Capture the cell that displays the provided text and extract its [X, Y] central coordinate. 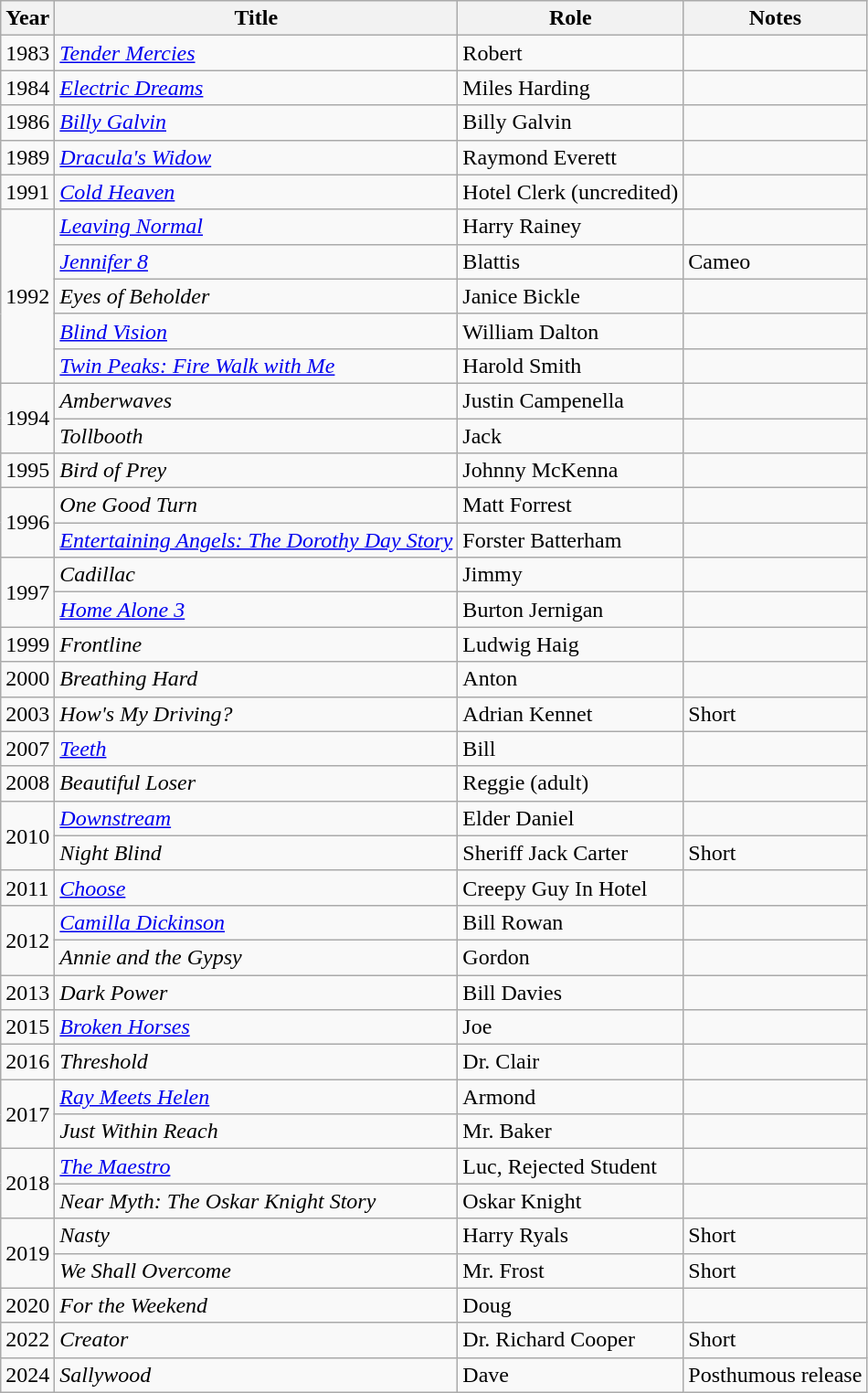
We Shall Overcome [256, 1271]
Anton [570, 679]
Adrian Kennet [570, 714]
Broken Horses [256, 1027]
Jack [570, 436]
William Dalton [570, 331]
Posthumous release [775, 1375]
2020 [27, 1305]
Role [570, 18]
Miles Harding [570, 88]
Harry Rainey [570, 227]
Raymond Everett [570, 157]
Beautiful Loser [256, 783]
Harold Smith [570, 366]
2007 [27, 749]
2015 [27, 1027]
2000 [27, 679]
2022 [27, 1340]
1996 [27, 523]
Just Within Reach [256, 1132]
Burton Jernigan [570, 610]
Jennifer 8 [256, 261]
Ray Meets Helen [256, 1097]
1997 [27, 592]
2013 [27, 992]
2016 [27, 1062]
Hotel Clerk (uncredited) [570, 192]
Teeth [256, 749]
2010 [27, 835]
How's My Driving? [256, 714]
Sallywood [256, 1375]
Bill Davies [570, 992]
2019 [27, 1253]
Choose [256, 888]
1995 [27, 471]
Home Alone 3 [256, 610]
Sheriff Jack Carter [570, 853]
Forster Batterham [570, 540]
Luc, Rejected Student [570, 1166]
For the Weekend [256, 1305]
Bill [570, 749]
Leaving Normal [256, 227]
Dr. Richard Cooper [570, 1340]
Cameo [775, 261]
Camilla Dickinson [256, 922]
Frontline [256, 644]
Entertaining Angels: The Dorothy Day Story [256, 540]
Night Blind [256, 853]
Creepy Guy In Hotel [570, 888]
Cold Heaven [256, 192]
Tollbooth [256, 436]
Annie and the Gypsy [256, 957]
1989 [27, 157]
1992 [27, 296]
Eyes of Beholder [256, 296]
Title [256, 18]
Blind Vision [256, 331]
Harry Ryals [570, 1236]
1994 [27, 418]
Mr. Frost [570, 1271]
Mr. Baker [570, 1132]
Twin Peaks: Fire Walk with Me [256, 366]
Near Myth: The Oskar Knight Story [256, 1201]
Year [27, 18]
2024 [27, 1375]
Armond [570, 1097]
1983 [27, 53]
Reggie (adult) [570, 783]
Oskar Knight [570, 1201]
Robert [570, 53]
1984 [27, 88]
Creator [256, 1340]
1986 [27, 122]
Dr. Clair [570, 1062]
2017 [27, 1114]
Dracula's Widow [256, 157]
2012 [27, 940]
Nasty [256, 1236]
2003 [27, 714]
Threshold [256, 1062]
Justin Campenella [570, 400]
1999 [27, 644]
Dark Power [256, 992]
Bill Rowan [570, 922]
Joe [570, 1027]
Gordon [570, 957]
Breathing Hard [256, 679]
2011 [27, 888]
Cadillac [256, 575]
Electric Dreams [256, 88]
2008 [27, 783]
Doug [570, 1305]
Notes [775, 18]
One Good Turn [256, 505]
Downstream [256, 818]
2018 [27, 1184]
Blattis [570, 261]
Jimmy [570, 575]
1991 [27, 192]
Dave [570, 1375]
Tender Mercies [256, 53]
Janice Bickle [570, 296]
Elder Daniel [570, 818]
Johnny McKenna [570, 471]
Matt Forrest [570, 505]
Bird of Prey [256, 471]
Ludwig Haig [570, 644]
The Maestro [256, 1166]
Amberwaves [256, 400]
